Return the [x, y] coordinate for the center point of the cell that contains the specified text.  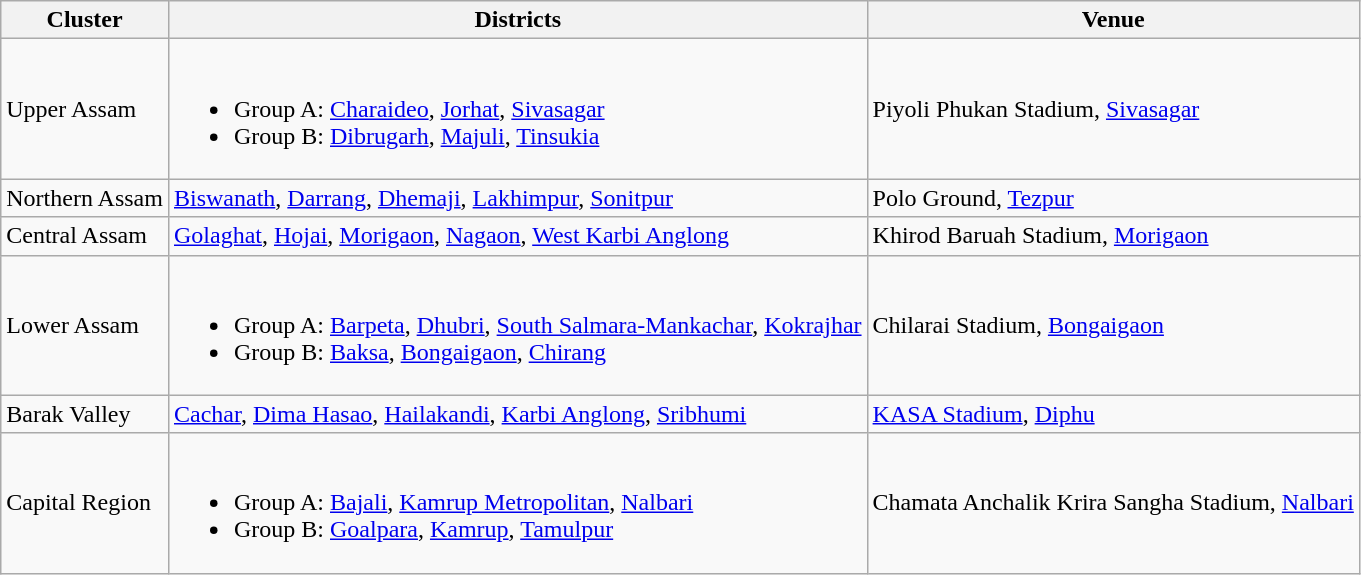
Lower Assam [85, 325]
Northern Assam [85, 198]
Districts [518, 20]
Barak Valley [85, 414]
Central Assam [85, 236]
Group A: Charaideo, Jorhat, SivasagarGroup B: Dibrugarh, Majuli, Tinsukia [518, 109]
Group A: Barpeta, Dhubri, South Salmara-Mankachar, KokrajharGroup B: Baksa, Bongaigaon, Chirang [518, 325]
Upper Assam [85, 109]
Chamata Anchalik Krira Sangha Stadium, Nalbari [1113, 503]
Polo Ground, Tezpur [1113, 198]
Cluster [85, 20]
Golaghat, Hojai, Morigaon, Nagaon, West Karbi Anglong [518, 236]
Piyoli Phukan Stadium, Sivasagar [1113, 109]
Venue [1113, 20]
Capital Region [85, 503]
KASA Stadium, Diphu [1113, 414]
Group A: Bajali, Kamrup Metropolitan, NalbariGroup B: Goalpara, Kamrup, Tamulpur [518, 503]
Chilarai Stadium, Bongaigaon [1113, 325]
Cachar, Dima Hasao, Hailakandi, Karbi Anglong, Sribhumi [518, 414]
Biswanath, Darrang, Dhemaji, Lakhimpur, Sonitpur [518, 198]
Khirod Baruah Stadium, Morigaon [1113, 236]
